Locate the cell with the specified text and output its (X, Y) center coordinate. 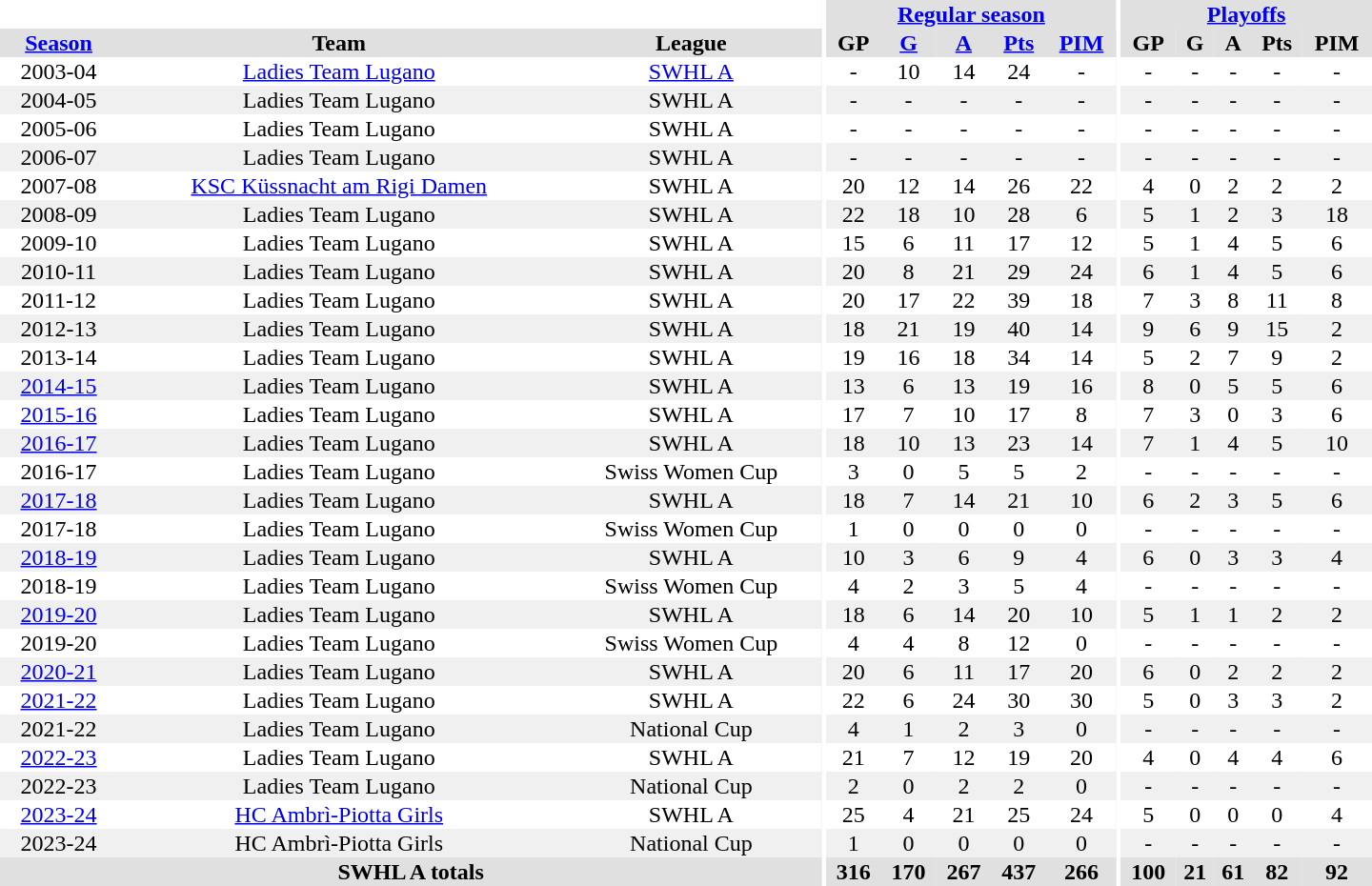
29 (1019, 272)
61 (1233, 872)
Playoffs (1246, 14)
2011-12 (59, 300)
316 (854, 872)
34 (1019, 357)
Regular season (972, 14)
2014-15 (59, 386)
39 (1019, 300)
League (691, 43)
2008-09 (59, 214)
Team (339, 43)
23 (1019, 443)
92 (1337, 872)
2005-06 (59, 129)
2007-08 (59, 186)
26 (1019, 186)
2010-11 (59, 272)
2012-13 (59, 329)
437 (1019, 872)
SWHL A totals (411, 872)
267 (963, 872)
266 (1081, 872)
2006-07 (59, 157)
2009-10 (59, 243)
Season (59, 43)
40 (1019, 329)
KSC Küssnacht am Rigi Damen (339, 186)
28 (1019, 214)
2004-05 (59, 100)
170 (909, 872)
2003-04 (59, 71)
100 (1148, 872)
82 (1277, 872)
2013-14 (59, 357)
2015-16 (59, 414)
2020-21 (59, 672)
